Locate the cell with the specified text and output its (X, Y) center coordinate. 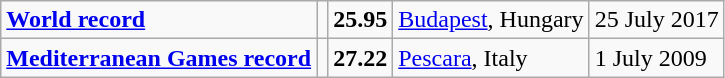
25.95 (360, 20)
World record (159, 20)
27.22 (360, 58)
25 July 2017 (656, 20)
1 July 2009 (656, 58)
Mediterranean Games record (159, 58)
Budapest, Hungary (491, 20)
Pescara, Italy (491, 58)
